Search for the cell housing the specified text and yield its (X, Y) center coordinate. 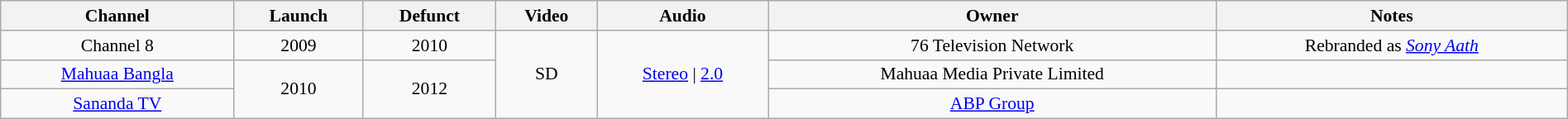
Rebranded as Sony Aath (1391, 45)
ABP Group (992, 104)
Mahuaa Bangla (117, 74)
Sananda TV (117, 104)
Channel 8 (117, 45)
2012 (430, 89)
2009 (299, 45)
Defunct (430, 16)
Channel (117, 16)
Notes (1391, 16)
76 Television Network (992, 45)
Launch (299, 16)
Mahuaa Media Private Limited (992, 74)
Owner (992, 16)
SD (547, 74)
Video (547, 16)
Stereo | 2.0 (683, 74)
Audio (683, 16)
